Capture the cell that displays the provided text and extract its (X, Y) central coordinate. 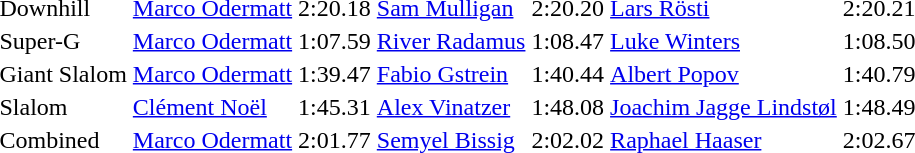
Clément Noël (212, 107)
1:39.47 (335, 74)
1:40.44 (568, 74)
1:08.47 (568, 41)
Fabio Gstrein (451, 74)
1:45.31 (335, 107)
Joachim Jagge Lindstøl (724, 107)
River Radamus (451, 41)
1:07.59 (335, 41)
Alex Vinatzer (451, 107)
1:48.08 (568, 107)
Luke Winters (724, 41)
Albert Popov (724, 74)
